Pinpoint the cell where the given text exists, returning its (X, Y) midpoint coordinate. 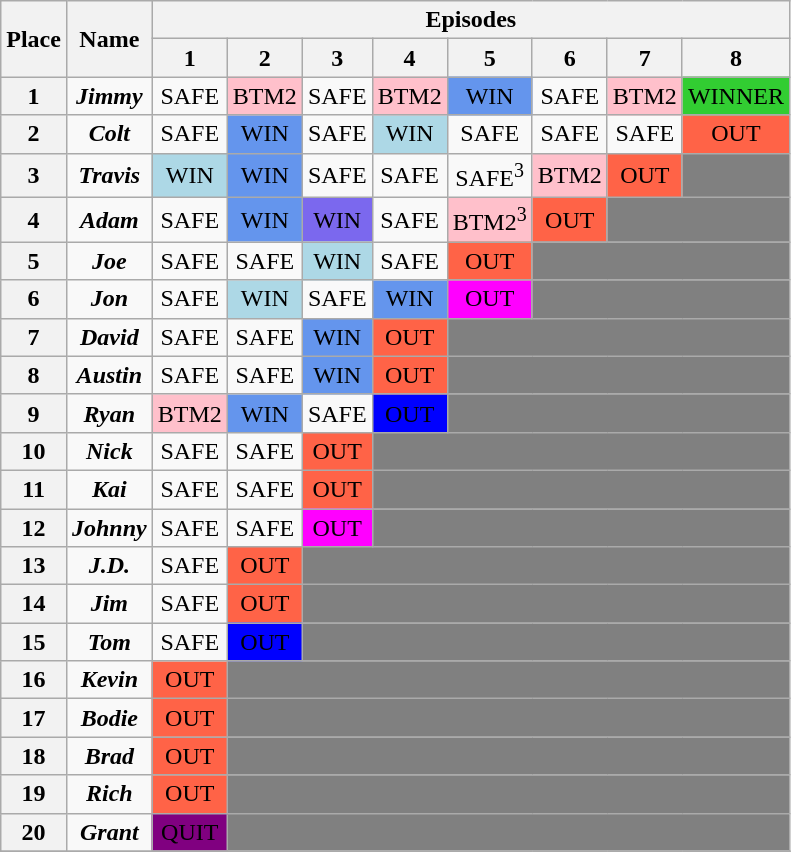
20 (34, 832)
Colt (109, 134)
Jimmy (109, 96)
Nick (109, 451)
Episodes (470, 20)
Tom (109, 642)
Grant (109, 832)
Ryan (109, 413)
Adam (109, 220)
Travis (109, 176)
12 (34, 528)
Austin (109, 375)
WINNER (736, 96)
Kai (109, 489)
Place (34, 39)
14 (34, 604)
16 (34, 680)
13 (34, 566)
Kevin (109, 680)
BTM23 (490, 220)
Name (109, 39)
11 (34, 489)
17 (34, 718)
18 (34, 756)
Rich (109, 794)
10 (34, 451)
Johnny (109, 528)
Jim (109, 604)
Joe (109, 261)
Brad (109, 756)
QUIT (190, 832)
J.D. (109, 566)
9 (34, 413)
SAFE3 (490, 176)
Jon (109, 299)
Bodie (109, 718)
15 (34, 642)
David (109, 337)
19 (34, 794)
